Pinpoint the cell where the given text exists, returning its (x, y) midpoint coordinate. 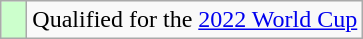
Qualified for the 2022 World Cup (195, 20)
